Search for the cell housing the specified text and yield its (x, y) center coordinate. 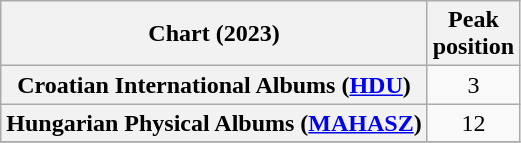
Chart (2023) (214, 34)
12 (473, 123)
3 (473, 85)
Hungarian Physical Albums (MAHASZ) (214, 123)
Peakposition (473, 34)
Croatian International Albums (HDU) (214, 85)
